Identify which cell holds the provided text, then report its (x, y) central coordinate. 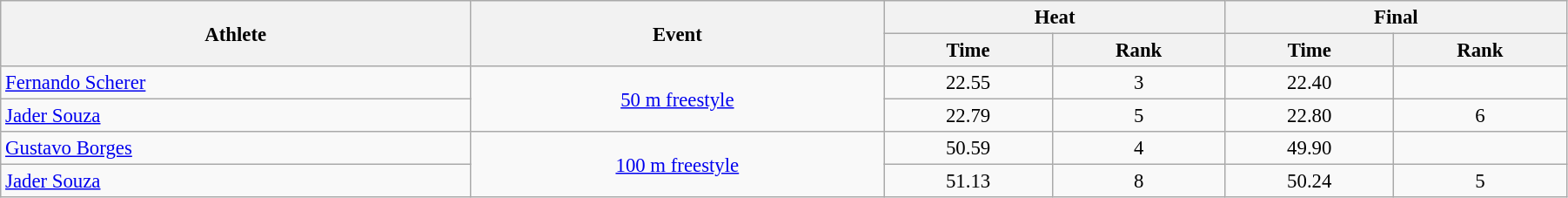
50 m freestyle (677, 99)
Event (677, 33)
6 (1479, 116)
49.90 (1309, 148)
50.59 (968, 148)
Gustavo Borges (236, 148)
22.55 (968, 83)
3 (1138, 83)
4 (1138, 148)
Final (1396, 17)
22.80 (1309, 116)
50.24 (1309, 181)
51.13 (968, 181)
Fernando Scherer (236, 83)
22.79 (968, 116)
Heat (1055, 17)
Athlete (236, 33)
22.40 (1309, 83)
8 (1138, 181)
100 m freestyle (677, 164)
